Output the (X, Y) coordinate of the center of the cell containing the given text.  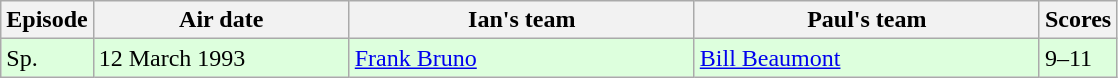
Frank Bruno (522, 58)
Paul's team (866, 20)
9–11 (1078, 58)
12 March 1993 (221, 58)
Episode (47, 20)
Sp. (47, 58)
Air date (221, 20)
Scores (1078, 20)
Ian's team (522, 20)
Bill Beaumont (866, 58)
